Scan for the cell matching the given text and deliver its (X, Y) coordinate at center. 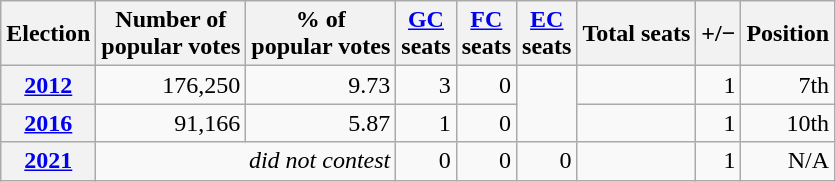
+/− (718, 34)
Election (48, 34)
91,166 (171, 123)
176,250 (171, 85)
GCseats (426, 34)
9.73 (321, 85)
% ofpopular votes (321, 34)
3 (426, 85)
Number ofpopular votes (171, 34)
10th (788, 123)
N/A (788, 161)
Position (788, 34)
2016 (48, 123)
did not contest (246, 161)
Total seats (636, 34)
2021 (48, 161)
2012 (48, 85)
FCseats (486, 34)
7th (788, 85)
ECseats (547, 34)
5.87 (321, 123)
